Identify which cell holds the provided text, then report its [x, y] central coordinate. 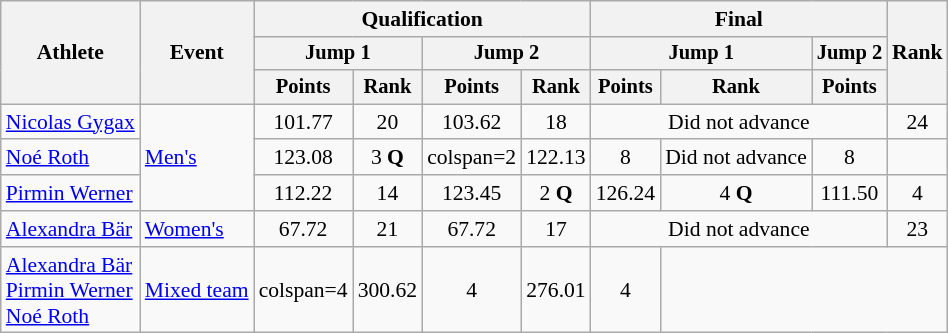
Qualification [422, 19]
112.22 [304, 193]
111.50 [850, 193]
4 Q [736, 193]
Men's [197, 158]
Event [197, 52]
122.13 [556, 158]
21 [388, 229]
18 [556, 122]
24 [918, 122]
4 [918, 193]
14 [388, 193]
23 [918, 229]
Nicolas Gygax [70, 122]
3 Q [388, 158]
Alexandra Bär [70, 229]
Final [739, 19]
Women's [197, 229]
Pirmin Werner [70, 193]
Athlete [70, 52]
Noé Roth [70, 158]
126.24 [626, 193]
2 Q [556, 193]
20 [388, 122]
17 [556, 229]
103.62 [472, 122]
123.08 [304, 158]
colspan=2 [472, 158]
123.45 [472, 193]
101.77 [304, 122]
